Return [x, y] of the center of cell containing provided text 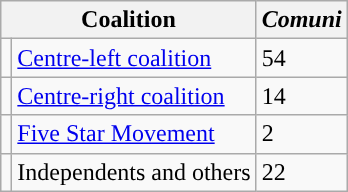
54 [302, 58]
Comuni [302, 20]
2 [302, 134]
Coalition [128, 20]
22 [302, 172]
14 [302, 96]
Centre-left coalition [134, 58]
Five Star Movement [134, 134]
Centre-right coalition [134, 96]
Independents and others [134, 172]
